Determine the [X, Y] coordinate at the center of the cell enclosing the given text.  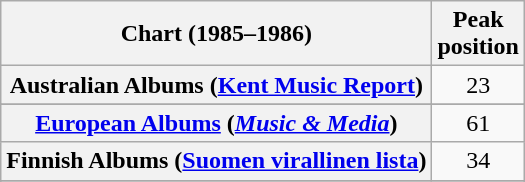
Peakposition [478, 34]
Finnish Albums (Suomen virallinen lista) [216, 161]
23 [478, 85]
Australian Albums (Kent Music Report) [216, 85]
61 [478, 123]
34 [478, 161]
European Albums (Music & Media) [216, 123]
Chart (1985–1986) [216, 34]
